Identify which cell holds the provided text, then report its [X, Y] central coordinate. 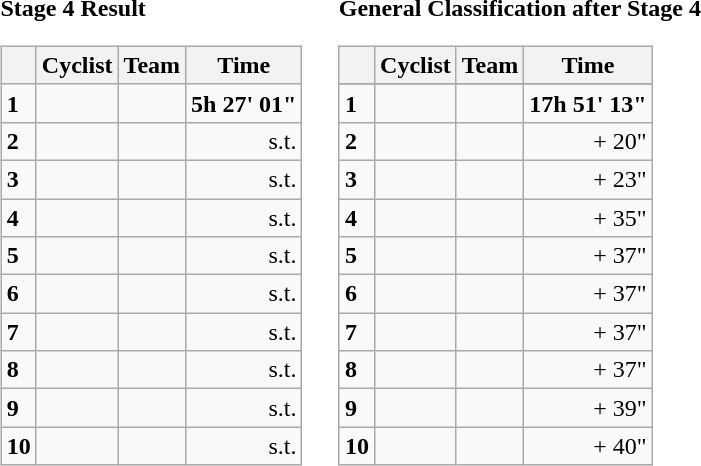
+ 20" [588, 141]
17h 51' 13" [588, 103]
+ 39" [588, 408]
+ 23" [588, 179]
+ 40" [588, 446]
+ 35" [588, 217]
5h 27' 01" [244, 103]
